Determine the [X, Y] coordinate at the center of the cell enclosing the given text.  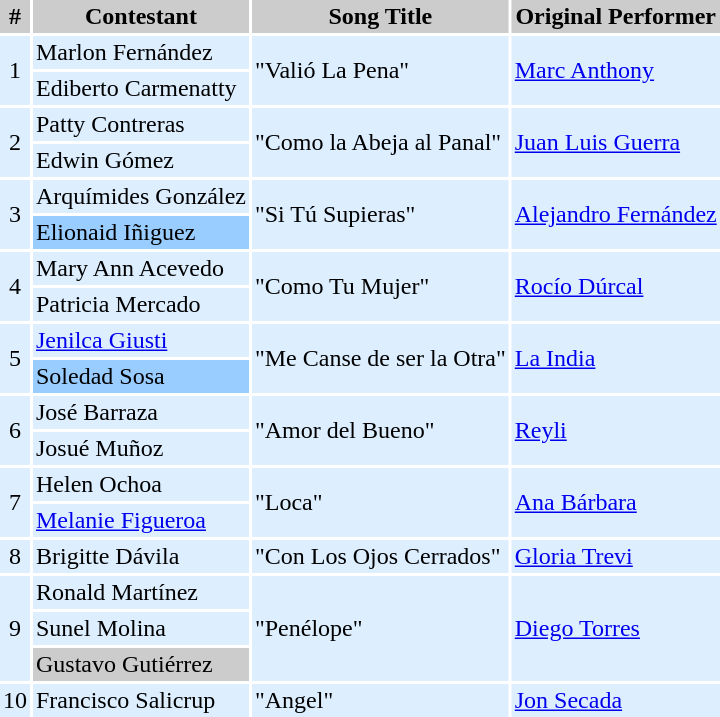
"Valió La Pena" [380, 70]
"Si Tú Supieras" [380, 214]
6 [15, 430]
Patty Contreras [141, 124]
1 [15, 70]
Francisco Salicrup [141, 700]
Juan Luis Guerra [616, 142]
"Amor del Bueno" [380, 430]
Arquímides González [141, 196]
Original Performer [616, 16]
"Penélope" [380, 628]
Marlon Fernández [141, 52]
"Loca" [380, 502]
Jenilca Giusti [141, 340]
Soledad Sosa [141, 376]
Reyli [616, 430]
4 [15, 286]
10 [15, 700]
"Con Los Ojos Cerrados" [380, 556]
2 [15, 142]
Brigitte Dávila [141, 556]
Josué Muñoz [141, 448]
Ana Bárbara [616, 502]
Ronald Martínez [141, 592]
"Como Tu Mujer" [380, 286]
Gustavo Gutiérrez [141, 664]
Melanie Figueroa [141, 520]
Ediberto Carmenatty [141, 88]
5 [15, 358]
Elionaid Iñiguez [141, 232]
Sunel Molina [141, 628]
Jon Secada [616, 700]
3 [15, 214]
Gloria Trevi [616, 556]
9 [15, 628]
La India [616, 358]
Song Title [380, 16]
Edwin Gómez [141, 160]
José Barraza [141, 412]
"Angel" [380, 700]
Rocío Dúrcal [616, 286]
"Me Canse de ser la Otra" [380, 358]
Marc Anthony [616, 70]
Mary Ann Acevedo [141, 268]
7 [15, 502]
Helen Ochoa [141, 484]
8 [15, 556]
"Como la Abeja al Panal" [380, 142]
Diego Torres [616, 628]
Patricia Mercado [141, 304]
# [15, 16]
Contestant [141, 16]
Alejandro Fernández [616, 214]
